Capture the cell that displays the provided text and extract its (X, Y) central coordinate. 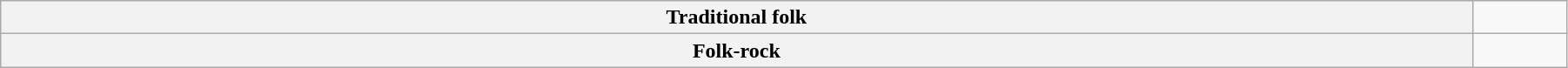
Traditional folk (736, 17)
Folk-rock (736, 51)
